Return (X, Y) of the center of cell containing provided text 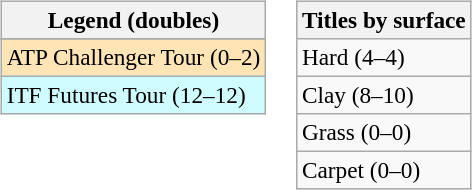
Carpet (0–0) (384, 171)
ATP Challenger Tour (0–2) (133, 57)
Clay (8–10) (384, 95)
Legend (doubles) (133, 20)
Titles by surface (384, 20)
ITF Futures Tour (12–12) (133, 95)
Hard (4–4) (384, 57)
Grass (0–0) (384, 133)
